Return the [x, y] coordinate for the center point of the cell that contains the specified text.  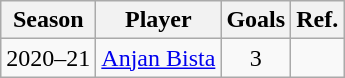
Season [48, 20]
2020–21 [48, 58]
Anjan Bista [158, 58]
3 [256, 58]
Player [158, 20]
Ref. [318, 20]
Goals [256, 20]
